Extract the (x, y) coordinate from the center of the cell holding the provided text.  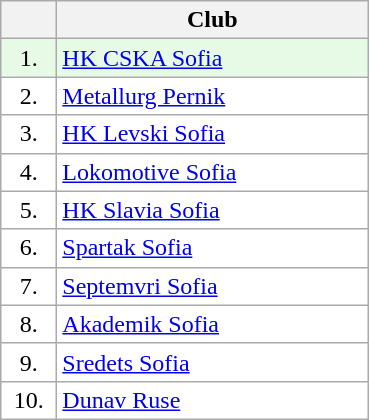
5. (29, 210)
HK Levski Sofia (212, 134)
6. (29, 248)
Dunav Ruse (212, 400)
Septemvri Sofia (212, 286)
Spartak Sofia (212, 248)
10. (29, 400)
3. (29, 134)
Club (212, 20)
Sredets Sofia (212, 362)
4. (29, 172)
Akademik Sofia (212, 324)
9. (29, 362)
Metallurg Pernik (212, 96)
Lokomotive Sofia (212, 172)
7. (29, 286)
1. (29, 58)
HK CSKA Sofia (212, 58)
HK Slavia Sofia (212, 210)
2. (29, 96)
8. (29, 324)
